Capture the cell that displays the provided text and extract its [x, y] central coordinate. 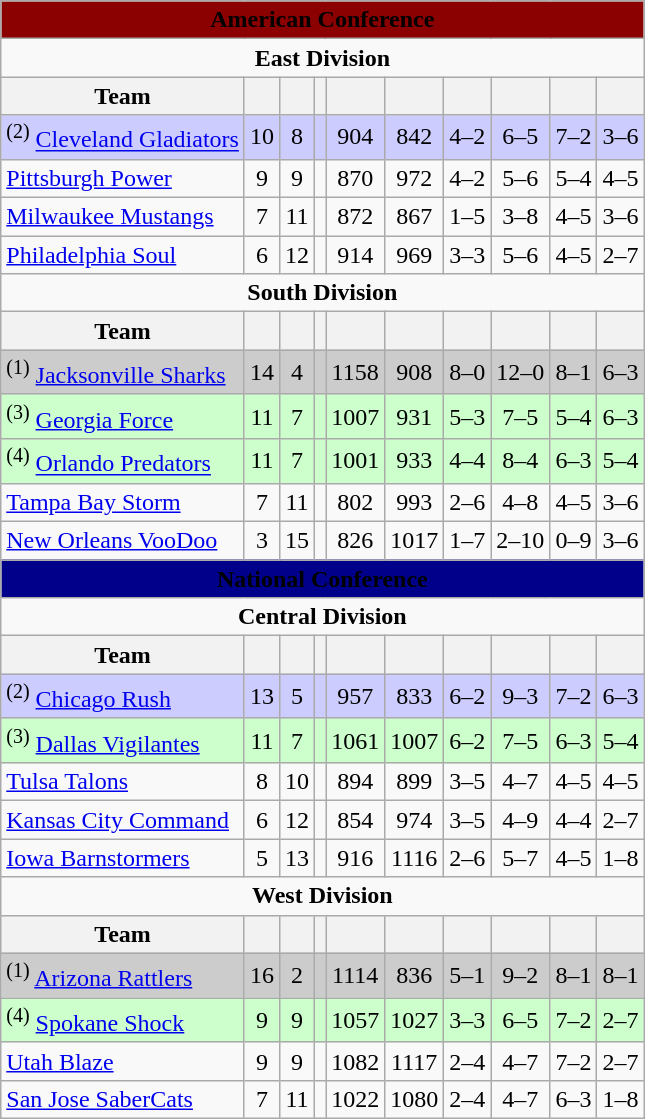
3 [262, 541]
1080 [414, 1099]
931 [414, 416]
1061 [356, 740]
Kansas City Command [123, 820]
3–8 [520, 217]
Milwaukee Mustangs [123, 217]
1114 [356, 976]
(1) Arizona Rattlers [123, 976]
0–9 [574, 541]
899 [414, 782]
American Conference [322, 20]
1001 [356, 462]
1117 [414, 1061]
854 [356, 820]
826 [356, 541]
West Division [322, 896]
Philadelphia Soul [123, 255]
836 [414, 976]
833 [414, 696]
969 [414, 255]
Tulsa Talons [123, 782]
1–7 [468, 541]
Iowa Barnstormers [123, 858]
16 [262, 976]
1116 [414, 858]
East Division [322, 58]
872 [356, 217]
Utah Blaze [123, 1061]
New Orleans VooDoo [123, 541]
15 [296, 541]
4 [296, 372]
9–3 [520, 696]
4–8 [520, 502]
802 [356, 502]
1082 [356, 1061]
Pittsburgh Power [123, 178]
Central Division [322, 617]
1158 [356, 372]
(4) Orlando Predators [123, 462]
4–9 [520, 820]
2–10 [520, 541]
870 [356, 178]
5–7 [520, 858]
8–4 [520, 462]
957 [356, 696]
14 [262, 372]
972 [414, 178]
904 [356, 138]
South Division [322, 293]
894 [356, 782]
1027 [414, 1020]
1017 [414, 541]
2 [296, 976]
867 [414, 217]
12–0 [520, 372]
1057 [356, 1020]
908 [414, 372]
(2) Chicago Rush [123, 696]
933 [414, 462]
9–2 [520, 976]
5–1 [468, 976]
5–3 [468, 416]
1–5 [468, 217]
914 [356, 255]
916 [356, 858]
National Conference [322, 579]
(3) Dallas Vigilantes [123, 740]
8–0 [468, 372]
993 [414, 502]
974 [414, 820]
(3) Georgia Force [123, 416]
Tampa Bay Storm [123, 502]
(2) Cleveland Gladiators [123, 138]
San Jose SaberCats [123, 1099]
(4) Spokane Shock [123, 1020]
1022 [356, 1099]
842 [414, 138]
(1) Jacksonville Sharks [123, 372]
